Capture the cell that displays the provided text and extract its (x, y) central coordinate. 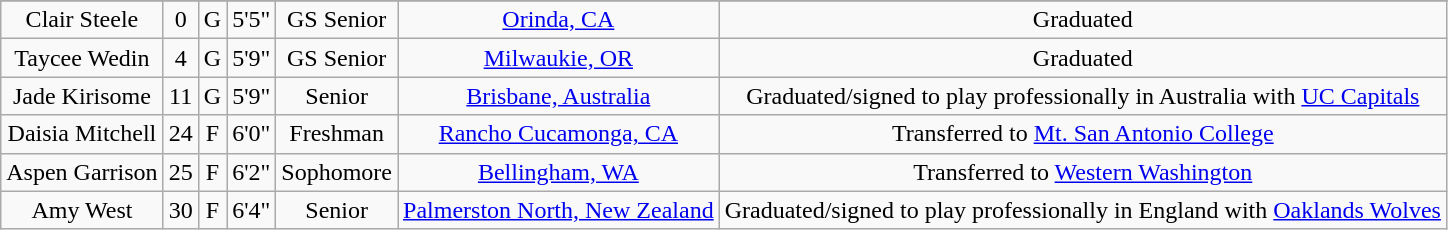
Milwaukie, OR (559, 58)
Graduated/signed to play professionally in Australia with UC Capitals (1082, 96)
Transferred to Mt. San Antonio College (1082, 134)
0 (180, 20)
Taycee Wedin (82, 58)
Brisbane, Australia (559, 96)
Aspen Garrison (82, 172)
4 (180, 58)
Bellingham, WA (559, 172)
25 (180, 172)
11 (180, 96)
Graduated/signed to play professionally in England with Oaklands Wolves (1082, 210)
Orinda, CA (559, 20)
24 (180, 134)
6'0" (252, 134)
Freshman (337, 134)
Daisia Mitchell (82, 134)
Jade Kirisome (82, 96)
Transferred to Western Washington (1082, 172)
Amy West (82, 210)
5'5" (252, 20)
Sophomore (337, 172)
6'2" (252, 172)
30 (180, 210)
Rancho Cucamonga, CA (559, 134)
6'4" (252, 210)
Clair Steele (82, 20)
Palmerston North, New Zealand (559, 210)
